Pinpoint the cell where the given text exists, returning its [X, Y] midpoint coordinate. 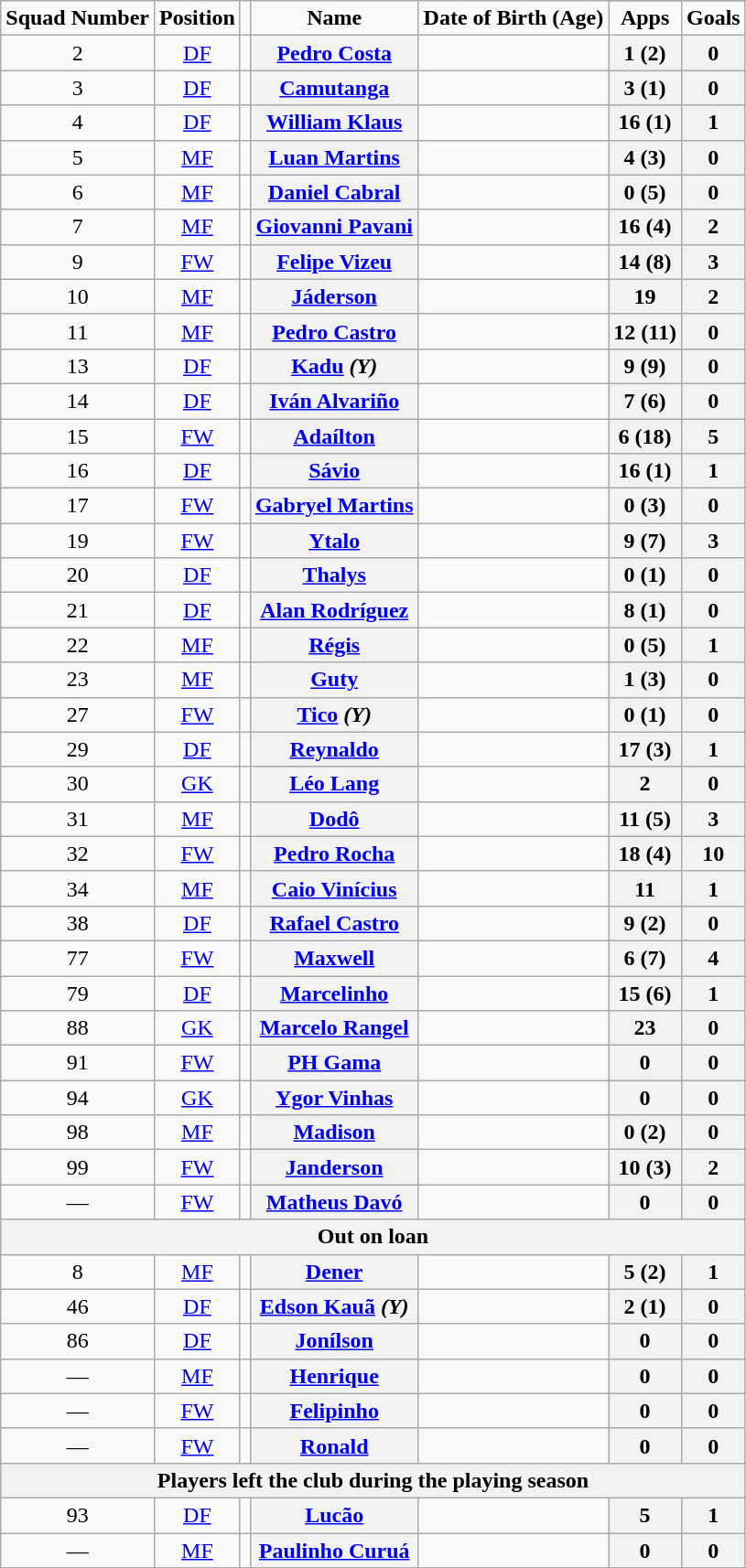
Léo Lang [334, 784]
6 (7) [645, 958]
13 [78, 366]
79 [78, 993]
Dener [334, 1272]
12 (11) [645, 331]
Giovanni Pavani [334, 227]
Apps [645, 18]
86 [78, 1341]
Lucão [334, 1515]
22 [78, 645]
Players left the club during the playing season [373, 1480]
Jáderson [334, 296]
20 [78, 575]
Matheus Davó [334, 1202]
Sávio [334, 471]
93 [78, 1515]
16 [78, 471]
Thalys [334, 575]
10 (3) [645, 1167]
21 [78, 610]
7 [78, 227]
99 [78, 1167]
Guty [334, 680]
88 [78, 1028]
Felipinho [334, 1411]
Kadu (Y) [334, 366]
11 (5) [645, 819]
9 (2) [645, 923]
Edson Kauã (Y) [334, 1306]
5 (2) [645, 1272]
8 (1) [645, 610]
14 (8) [645, 262]
9 [78, 262]
Felipe Vizeu [334, 262]
31 [78, 819]
Madison [334, 1133]
77 [78, 958]
Alan Rodríguez [334, 610]
6 (18) [645, 436]
3 (1) [645, 88]
Date of Birth (Age) [514, 18]
Goals [713, 18]
17 (3) [645, 749]
Dodô [334, 819]
46 [78, 1306]
27 [78, 714]
Ytalo [334, 541]
Iván Alvariño [334, 401]
34 [78, 888]
Gabryel Martins [334, 506]
1 (2) [645, 53]
Squad Number [78, 18]
Caio Vinícius [334, 888]
18 (4) [645, 854]
16 (4) [645, 227]
Maxwell [334, 958]
Henrique [334, 1376]
9 (9) [645, 366]
Tico (Y) [334, 714]
Ygor Vinhas [334, 1098]
98 [78, 1133]
Position [198, 18]
94 [78, 1098]
15 (6) [645, 993]
Adaílton [334, 436]
30 [78, 784]
17 [78, 506]
Pedro Costa [334, 53]
Paulinho Curuá [334, 1551]
PH Gama [334, 1063]
Régis [334, 645]
14 [78, 401]
Reynaldo [334, 749]
Marcelo Rangel [334, 1028]
29 [78, 749]
15 [78, 436]
Luan Martins [334, 157]
8 [78, 1272]
Daniel Cabral [334, 192]
6 [78, 192]
Pedro Rocha [334, 854]
7 (6) [645, 401]
Pedro Castro [334, 331]
William Klaus [334, 123]
Rafael Castro [334, 923]
Jonílson [334, 1341]
1 (3) [645, 680]
38 [78, 923]
9 (7) [645, 541]
91 [78, 1063]
Ronald [334, 1445]
Name [334, 18]
32 [78, 854]
Janderson [334, 1167]
4 (3) [645, 157]
Camutanga [334, 88]
2 (1) [645, 1306]
Marcelinho [334, 993]
0 (2) [645, 1133]
0 (3) [645, 506]
Out on loan [373, 1237]
